Extract the [x, y] coordinate from the center of the cell holding the provided text.  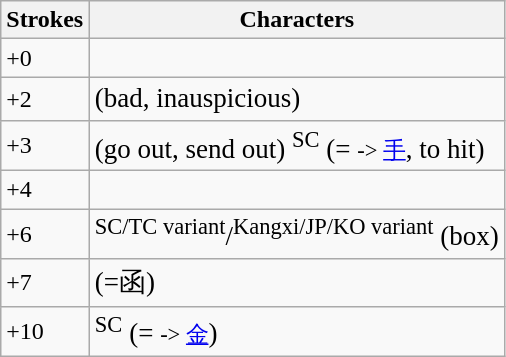
SC/TC variant/Kangxi/JP/KO variant (box) [297, 233]
Strokes [45, 20]
+3 [45, 146]
(=函) [297, 282]
+10 [45, 332]
+7 [45, 282]
(bad, inauspicious) [297, 99]
+6 [45, 233]
+4 [45, 189]
Characters [297, 20]
(go out, send out) SC (= -> 手, to hit) [297, 146]
+0 [45, 58]
SC (= -> 金) [297, 332]
+2 [45, 99]
